Search for the cell housing the specified text and yield its (x, y) center coordinate. 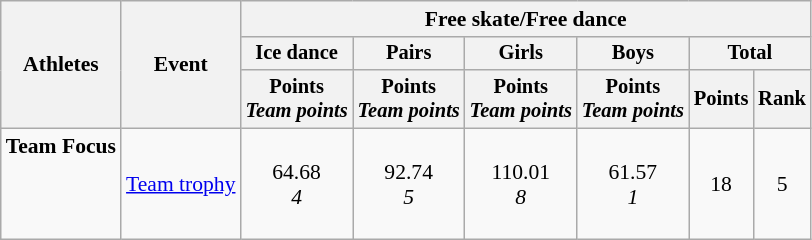
18 (721, 184)
Girls (521, 54)
Rank (782, 99)
Free skate/Free dance (526, 19)
Event (181, 64)
Ice dance (297, 54)
Team Focus (61, 184)
92.745 (409, 184)
Athletes (61, 64)
Boys (633, 54)
Points (721, 99)
Pairs (409, 54)
5 (782, 184)
64.684 (297, 184)
Total (750, 54)
110.018 (521, 184)
Team trophy (181, 184)
61.571 (633, 184)
